Scan for the cell matching the given text and deliver its (X, Y) coordinate at center. 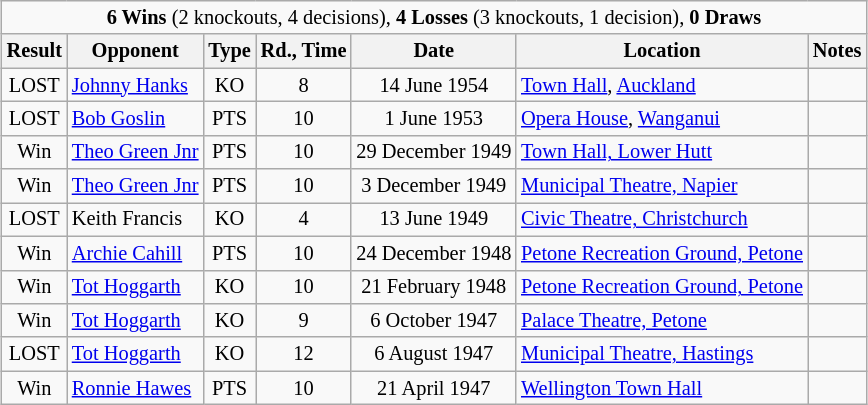
21 April 1947 (434, 388)
4 (304, 220)
Town Hall, Lower Hutt (662, 152)
8 (304, 85)
21 February 1948 (434, 287)
6 Wins (2 knockouts, 4 decisions), 4 Losses (3 knockouts, 1 decision), 0 Draws (434, 18)
6 October 1947 (434, 321)
Johnny Hanks (135, 85)
Ronnie Hawes (135, 388)
Rd., Time (304, 51)
Palace Theatre, Petone (662, 321)
12 (304, 354)
13 June 1949 (434, 220)
3 December 1949 (434, 186)
Date (434, 51)
Notes (837, 51)
Municipal Theatre, Napier (662, 186)
Location (662, 51)
Keith Francis (135, 220)
9 (304, 321)
Opera House, Wanganui (662, 119)
Type (229, 51)
Bob Goslin (135, 119)
Municipal Theatre, Hastings (662, 354)
Town Hall, Auckland (662, 85)
1 June 1953 (434, 119)
Opponent (135, 51)
Civic Theatre, Christchurch (662, 220)
29 December 1949 (434, 152)
Result (34, 51)
14 June 1954 (434, 85)
Archie Cahill (135, 253)
24 December 1948 (434, 253)
Wellington Town Hall (662, 388)
6 August 1947 (434, 354)
